Identify which cell holds the provided text, then report its [x, y] central coordinate. 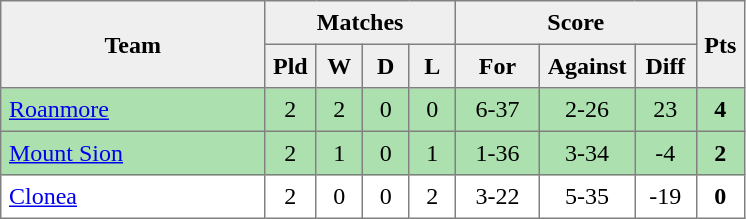
Clonea [133, 197]
4 [720, 110]
6-37 [497, 110]
5-35 [586, 197]
L [432, 66]
-4 [666, 153]
1-36 [497, 153]
3-22 [497, 197]
Team [133, 44]
W [339, 66]
Against [586, 66]
-19 [666, 197]
Mount Sion [133, 153]
Roanmore [133, 110]
3-34 [586, 153]
Score [576, 23]
Pts [720, 44]
2-26 [586, 110]
D [385, 66]
23 [666, 110]
For [497, 66]
Diff [666, 66]
Matches [360, 23]
Pld [290, 66]
